From the cell containing the given text, extract its center point as (x, y) coordinate. 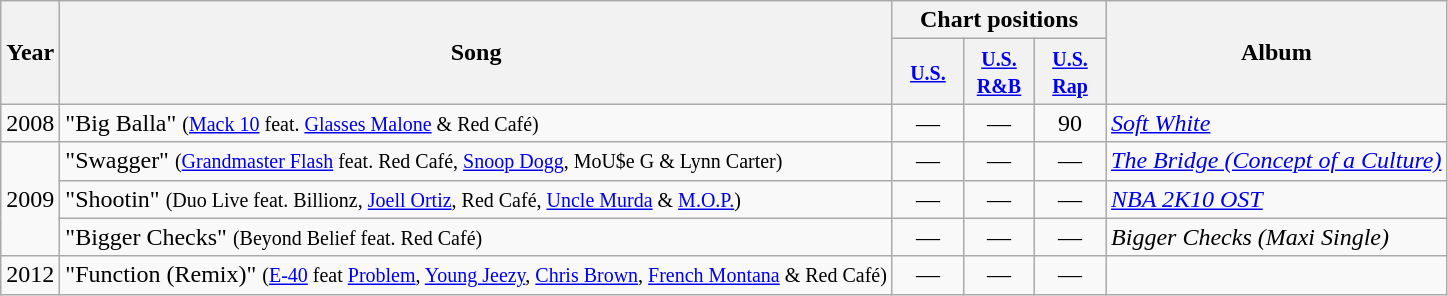
U.S. (928, 72)
The Bridge (Concept of a Culture) (1276, 161)
2012 (30, 275)
NBA 2K10 OST (1276, 199)
U.S. Rap (1070, 72)
U.S. R&B (998, 72)
Soft White (1276, 123)
2008 (30, 123)
"Function (Remix)" (E-40 feat Problem, Young Jeezy, Chris Brown, French Montana & Red Café) (476, 275)
"Bigger Checks" (Beyond Belief feat. Red Café) (476, 237)
Bigger Checks (Maxi Single) (1276, 237)
Year (30, 52)
2009 (30, 199)
90 (1070, 123)
"Swagger" (Grandmaster Flash feat. Red Café, Snoop Dogg, MoU$e G & Lynn Carter) (476, 161)
"Big Balla" (Mack 10 feat. Glasses Malone & Red Café) (476, 123)
Chart positions (998, 20)
"Shootin" (Duo Live feat. Billionz, Joell Ortiz, Red Café, Uncle Murda & M.O.P.) (476, 199)
Album (1276, 52)
Song (476, 52)
